Extract the (x, y) coordinate from the center of the cell holding the provided text.  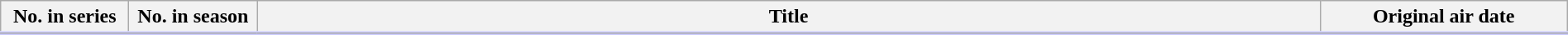
No. in season (194, 17)
Original air date (1444, 17)
No. in series (65, 17)
Title (789, 17)
